Determine the [X, Y] coordinate at the center of the cell enclosing the given text.  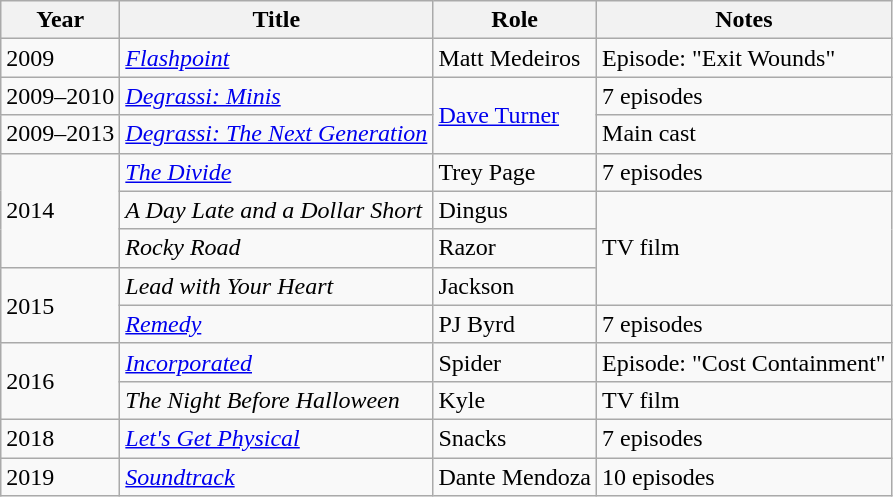
Lead with Your Heart [276, 286]
A Day Late and a Dollar Short [276, 210]
Episode: "Cost Containment" [744, 362]
Spider [515, 362]
Let's Get Physical [276, 438]
2009–2013 [60, 134]
2019 [60, 477]
Episode: "Exit Wounds" [744, 58]
2014 [60, 210]
Trey Page [515, 172]
Flashpoint [276, 58]
Soundtrack [276, 477]
The Divide [276, 172]
Matt Medeiros [515, 58]
Main cast [744, 134]
Snacks [515, 438]
2016 [60, 381]
Incorporated [276, 362]
Razor [515, 248]
10 episodes [744, 477]
Notes [744, 20]
Jackson [515, 286]
The Night Before Halloween [276, 400]
2018 [60, 438]
Dave Turner [515, 115]
Dante Mendoza [515, 477]
2015 [60, 305]
Title [276, 20]
Remedy [276, 324]
Dingus [515, 210]
Degrassi: The Next Generation [276, 134]
Rocky Road [276, 248]
2009 [60, 58]
Role [515, 20]
Degrassi: Minis [276, 96]
PJ Byrd [515, 324]
2009–2010 [60, 96]
Year [60, 20]
Kyle [515, 400]
